For the text-containing cell, return its midpoint in [X, Y] coordinate format. 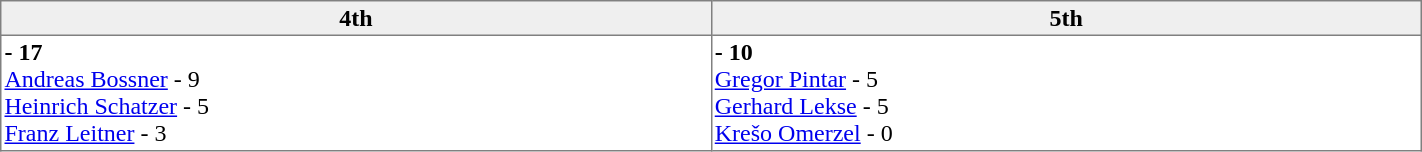
4th [356, 18]
- 10Gregor Pintar - 5Gerhard Lekse - 5Krešo Omerzel - 0 [1066, 93]
- 17Andreas Bossner - 9Heinrich Schatzer - 5Franz Leitner - 3 [356, 93]
5th [1066, 18]
